Find where the given text appears and provide that cell's center as (X, Y) coordinate. 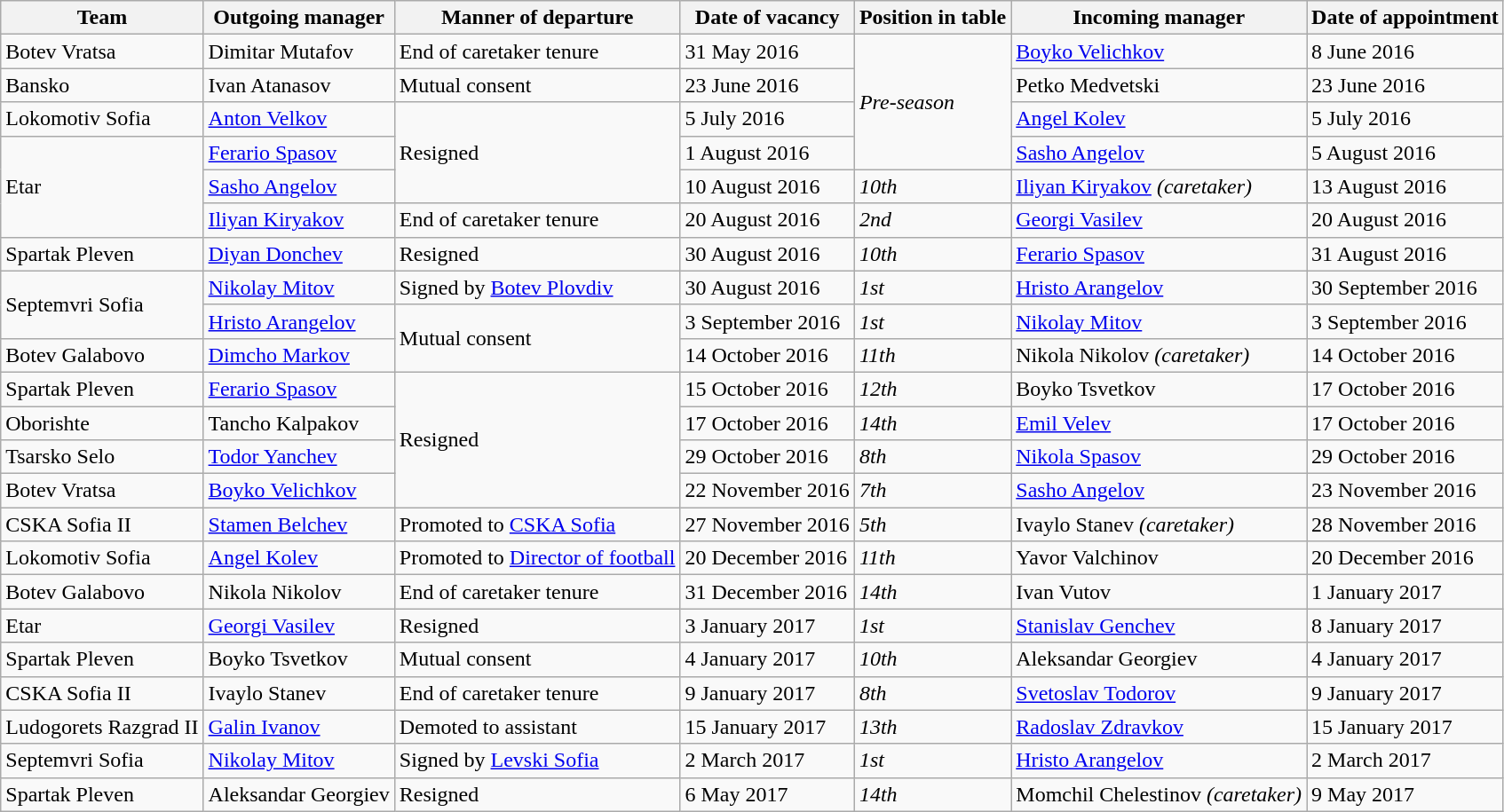
Bansko (102, 85)
Nikola Nikolov (298, 592)
Anton Velkov (298, 119)
Promoted to Director of football (537, 558)
Emil Velev (1160, 423)
Diyan Donchev (298, 254)
13 August 2016 (1405, 186)
Ivan Vutov (1160, 592)
Svetoslav Todorov (1160, 693)
Manner of departure (537, 18)
31 May 2016 (767, 51)
7th (932, 491)
28 November 2016 (1405, 524)
9 May 2017 (1405, 794)
Galin Ivanov (298, 727)
Pre-season (932, 102)
Signed by Levski Sofia (537, 761)
Signed by Botev Plovdiv (537, 288)
27 November 2016 (767, 524)
Date of appointment (1405, 18)
Stamen Belchev (298, 524)
2nd (932, 220)
3 January 2017 (767, 626)
Ivaylo Stanev (298, 693)
Petko Medvetski (1160, 85)
Iliyan Kiryakov (caretaker) (1160, 186)
12th (932, 389)
30 September 2016 (1405, 288)
Nikola Spasov (1160, 457)
Oborishte (102, 423)
Incoming manager (1160, 18)
1 August 2016 (767, 153)
Ivan Atanasov (298, 85)
Todor Yanchev (298, 457)
13th (932, 727)
Momchil Chelestinov (caretaker) (1160, 794)
5 August 2016 (1405, 153)
10 August 2016 (767, 186)
Dimitar Mutafov (298, 51)
5th (932, 524)
Position in table (932, 18)
Demoted to assistant (537, 727)
Date of vacancy (767, 18)
31 August 2016 (1405, 254)
Outgoing manager (298, 18)
Promoted to CSKA Sofia (537, 524)
Ivaylo Stanev (caretaker) (1160, 524)
8 June 2016 (1405, 51)
22 November 2016 (767, 491)
Team (102, 18)
Radoslav Zdravkov (1160, 727)
Ludogorets Razgrad II (102, 727)
6 May 2017 (767, 794)
Tancho Kalpakov (298, 423)
Tsarsko Selo (102, 457)
Iliyan Kiryakov (298, 220)
Nikola Nikolov (caretaker) (1160, 355)
23 November 2016 (1405, 491)
1 January 2017 (1405, 592)
Stanislav Genchev (1160, 626)
Yavor Valchinov (1160, 558)
31 December 2016 (767, 592)
Dimcho Markov (298, 355)
15 October 2016 (767, 389)
8 January 2017 (1405, 626)
